From the cell containing the given text, extract its center point as (X, Y) coordinate. 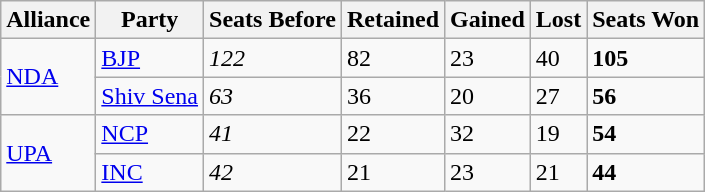
42 (273, 172)
Gained (488, 20)
Retained (392, 20)
UPA (48, 153)
Shiv Sena (150, 96)
Lost (558, 20)
INC (150, 172)
82 (392, 58)
20 (488, 96)
63 (273, 96)
19 (558, 134)
56 (646, 96)
NCP (150, 134)
Alliance (48, 20)
Seats Before (273, 20)
32 (488, 134)
BJP (150, 58)
41 (273, 134)
40 (558, 58)
NDA (48, 77)
105 (646, 58)
122 (273, 58)
Seats Won (646, 20)
54 (646, 134)
27 (558, 96)
Party (150, 20)
22 (392, 134)
36 (392, 96)
44 (646, 172)
